Scan for the cell matching the given text and deliver its [x, y] coordinate at center. 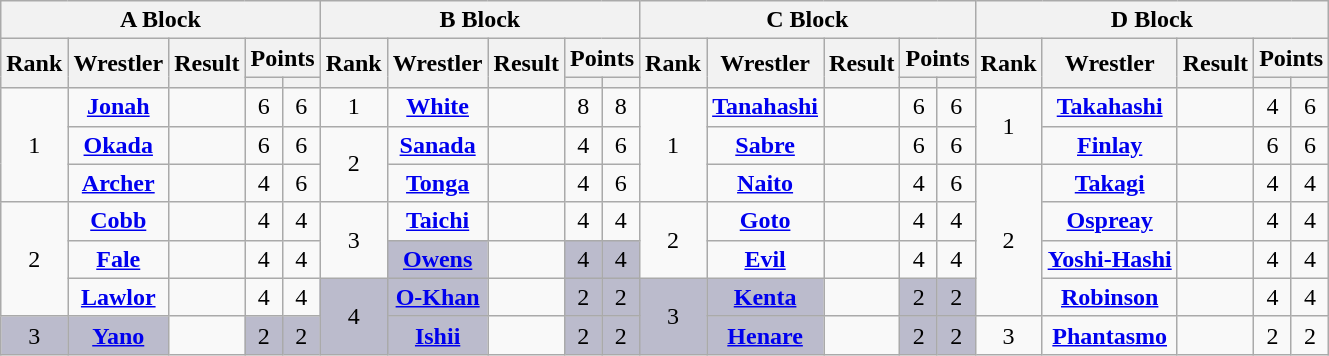
O-Khan [438, 297]
Okada [118, 145]
Naito [766, 183]
Robinson [1110, 297]
Yoshi-Hashi [1110, 259]
Takahashi [1110, 107]
Lawlor [118, 297]
B Block [480, 20]
C Block [808, 20]
Evil [766, 259]
A Block [160, 20]
Sabre [766, 145]
Henare [766, 335]
Cobb [118, 221]
White [438, 107]
Tanahashi [766, 107]
Jonah [118, 107]
Fale [118, 259]
Sanada [438, 145]
Archer [118, 183]
Kenta [766, 297]
Ishii [438, 335]
D Block [1152, 20]
Goto [766, 221]
Ospreay [1110, 221]
Taichi [438, 221]
Takagi [1110, 183]
Yano [118, 335]
Phantasmo [1110, 335]
Finlay [1110, 145]
Tonga [438, 183]
Owens [438, 259]
